Determine the [x, y] coordinate at the center of the cell enclosing the given text.  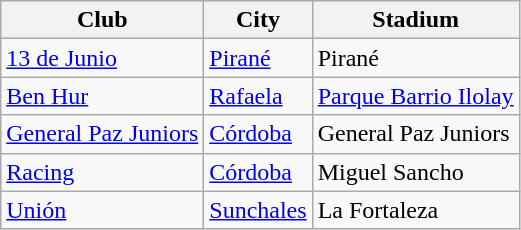
Ben Hur [102, 96]
Sunchales [258, 210]
Unión [102, 210]
13 de Junio [102, 58]
Rafaela [258, 96]
Parque Barrio Ilolay [416, 96]
Club [102, 20]
Racing [102, 172]
La Fortaleza [416, 210]
City [258, 20]
Stadium [416, 20]
Miguel Sancho [416, 172]
